Output the (X, Y) coordinate of the center of the cell containing the given text.  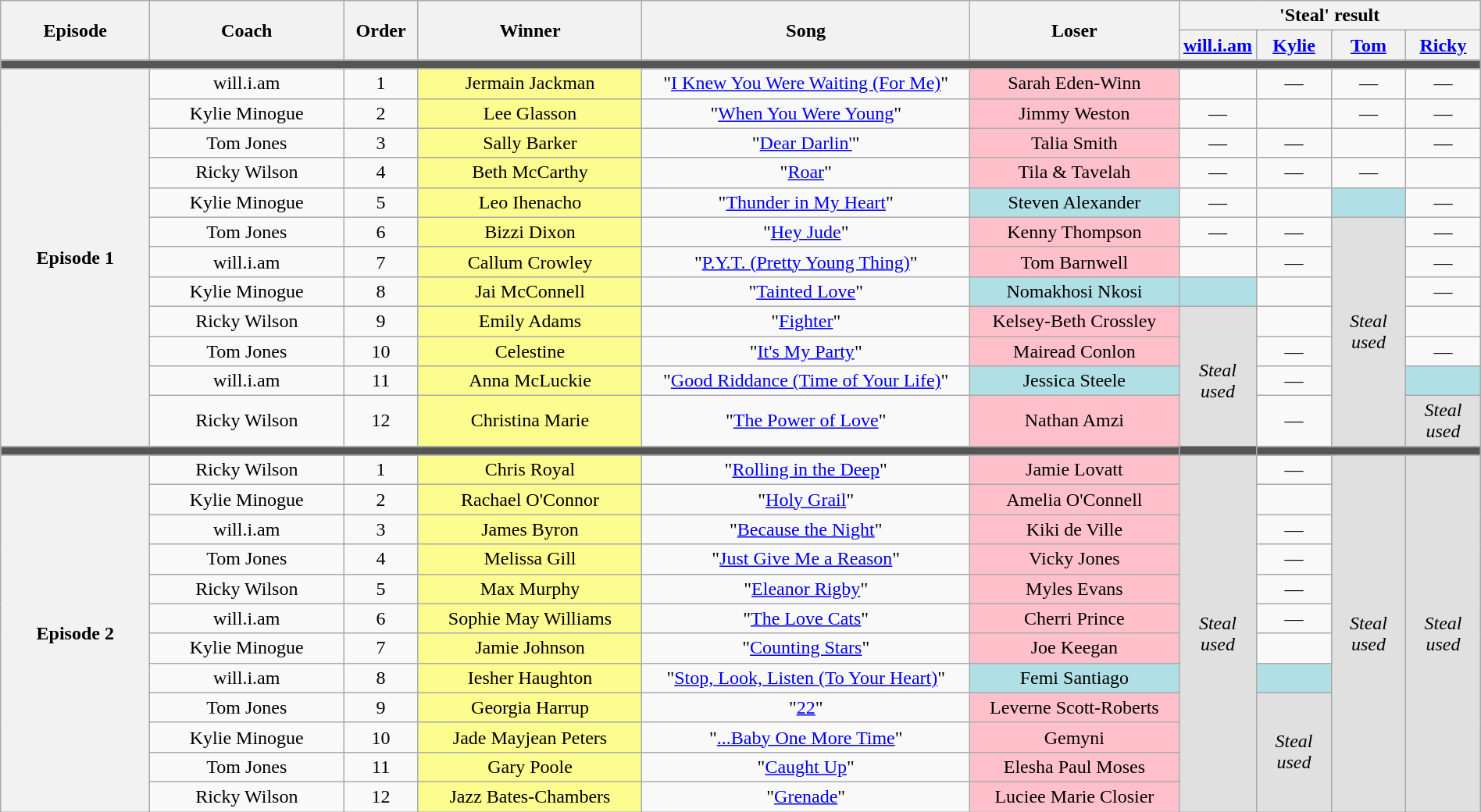
Order (381, 30)
Nathan Amzi (1075, 422)
Georgia Harrup (530, 707)
"Grenade" (806, 796)
"...Baby One More Time" (806, 737)
Luciee Marie Closier (1075, 796)
Jamie Johnson (530, 648)
Jamie Lovatt (1075, 470)
"Fighter" (806, 321)
Sally Barker (530, 143)
James Byron (530, 529)
Joe Keegan (1075, 648)
Tila & Tavelah (1075, 173)
Mairead Conlon (1075, 351)
"22" (806, 707)
Jimmy Weston (1075, 113)
Jade Mayjean Peters (530, 737)
Sarah Eden-Winn (1075, 84)
"Holy Grail" (806, 500)
Christina Marie (530, 422)
Amelia O'Connell (1075, 500)
Iesher Haughton (530, 678)
"Just Give Me a Reason" (806, 559)
Celestine (530, 351)
"Because the Night" (806, 529)
Tom (1369, 45)
Chris Royal (530, 470)
Ricky (1444, 45)
Sophie May Williams (530, 618)
Femi Santiago (1075, 678)
"Eleanor Rigby" (806, 589)
"Roar" (806, 173)
Gary Poole (530, 767)
Emily Adams (530, 321)
Callum Crowley (530, 262)
"Dear Darlin'" (806, 143)
Episode (75, 30)
Coach (247, 30)
Vicky Jones (1075, 559)
Jai McConnell (530, 291)
Kylie (1294, 45)
"The Power of Love" (806, 422)
Gemyni (1075, 737)
Leverne Scott-Roberts (1075, 707)
"Hey Jude" (806, 232)
Bizzi Dixon (530, 232)
"Counting Stars" (806, 648)
Jazz Bates-Chambers (530, 796)
Episode 2 (75, 634)
Kenny Thompson (1075, 232)
Episode 1 (75, 258)
Cherri Prince (1075, 618)
Jessica Steele (1075, 381)
"Caught Up" (806, 767)
Beth McCarthy (530, 173)
"The Love Cats" (806, 618)
Nomakhosi Nkosi (1075, 291)
Rachael O'Connor (530, 500)
"Tainted Love" (806, 291)
"When You Were Young" (806, 113)
Myles Evans (1075, 589)
Kelsey-Beth Crossley (1075, 321)
Talia Smith (1075, 143)
"Stop, Look, Listen (To Your Heart)" (806, 678)
"Thunder in My Heart" (806, 202)
Loser (1075, 30)
"It's My Party" (806, 351)
Tom Barnwell (1075, 262)
Steven Alexander (1075, 202)
Song (806, 30)
"P.Y.T. (Pretty Young Thing)" (806, 262)
Lee Glasson (530, 113)
Leo Ihenacho (530, 202)
'Steal' result (1329, 16)
"Rolling in the Deep" (806, 470)
"I Knew You Were Waiting (For Me)" (806, 84)
Max Murphy (530, 589)
Jermain Jackman (530, 84)
Anna McLuckie (530, 381)
Kiki de Ville (1075, 529)
Elesha Paul Moses (1075, 767)
"Good Riddance (Time of Your Life)" (806, 381)
Winner (530, 30)
Melissa Gill (530, 559)
